Output the (x, y) coordinate of the center of the cell containing the given text.  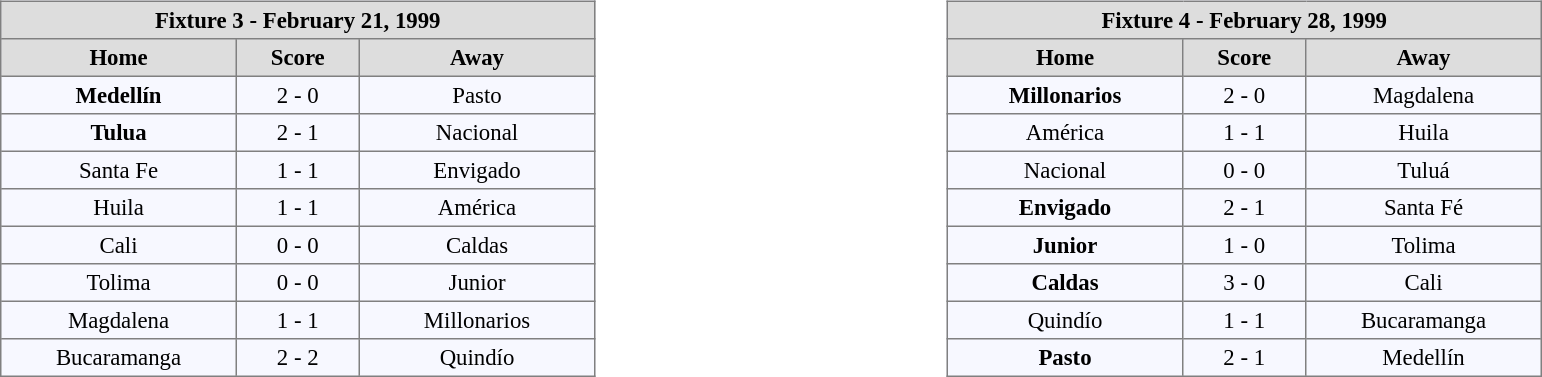
Fixture 3 - February 21, 1999 (298, 20)
2 - 2 (298, 358)
3 - 0 (1244, 283)
Santa Fé (1424, 208)
1 - 0 (1244, 245)
Fixture 4 - February 28, 1999 (1244, 20)
Tulua (119, 133)
Santa Fe (119, 170)
Tuluá (1424, 170)
